Find where the given text appears and provide that cell's center as [X, Y] coordinate. 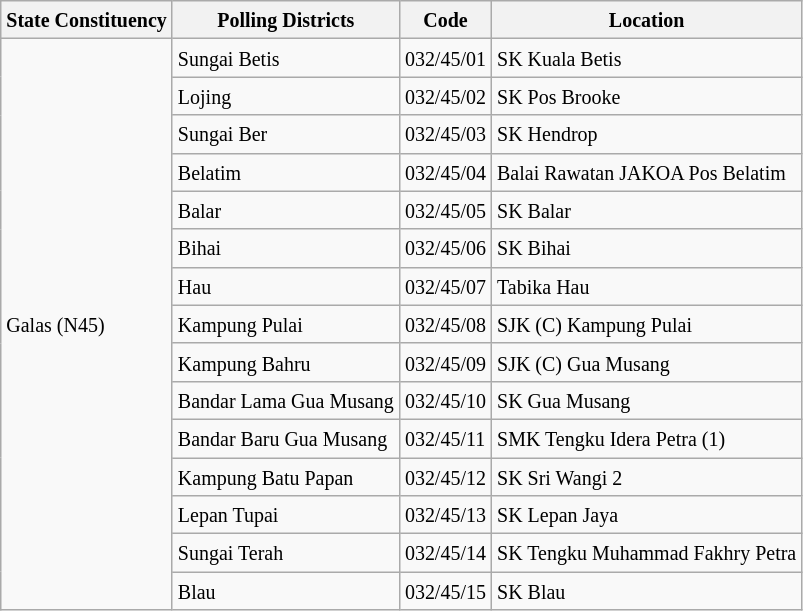
032/45/11 [445, 438]
032/45/04 [445, 172]
Lepan Tupai [286, 515]
SK Bihai [647, 248]
Tabika Hau [647, 286]
SK Kuala Betis [647, 58]
032/45/07 [445, 286]
032/45/06 [445, 248]
State Constituency [87, 20]
032/45/14 [445, 553]
Bandar Baru Gua Musang [286, 438]
Location [647, 20]
SK Pos Brooke [647, 96]
032/45/10 [445, 400]
SMK Tengku Idera Petra (1) [647, 438]
SJK (C) Gua Musang [647, 362]
Sungai Ber [286, 134]
SK Sri Wangi 2 [647, 477]
Kampung Bahru [286, 362]
SK Blau [647, 591]
SJK (C) Kampung Pulai [647, 324]
032/45/05 [445, 210]
Kampung Batu Papan [286, 477]
Kampung Pulai [286, 324]
032/45/12 [445, 477]
SK Balar [647, 210]
032/45/01 [445, 58]
Sungai Betis [286, 58]
Galas (N45) [87, 324]
Polling Districts [286, 20]
Hau [286, 286]
032/45/09 [445, 362]
Bandar Lama Gua Musang [286, 400]
SK Lepan Jaya [647, 515]
Belatim [286, 172]
SK Gua Musang [647, 400]
Blau [286, 591]
032/45/03 [445, 134]
Bihai [286, 248]
SK Hendrop [647, 134]
Code [445, 20]
Sungai Terah [286, 553]
Lojing [286, 96]
032/45/02 [445, 96]
032/45/08 [445, 324]
032/45/15 [445, 591]
Balar [286, 210]
032/45/13 [445, 515]
Balai Rawatan JAKOA Pos Belatim [647, 172]
SK Tengku Muhammad Fakhry Petra [647, 553]
